Extract the (X, Y) coordinate from the center of the cell holding the provided text.  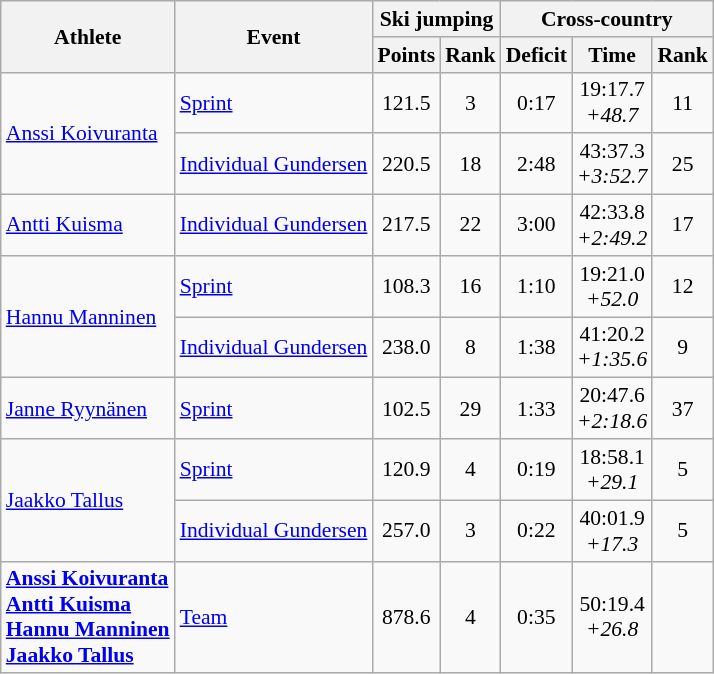
238.0 (406, 348)
0:22 (536, 530)
Anssi Koivuranta (88, 133)
120.9 (406, 470)
Cross-country (607, 19)
Anssi KoivurantaAntti KuismaHannu ManninenJaakko Tallus (88, 617)
1:38 (536, 348)
17 (682, 226)
50:19.4 +26.8 (612, 617)
0:35 (536, 617)
108.3 (406, 286)
0:19 (536, 470)
12 (682, 286)
Jaakko Tallus (88, 500)
878.6 (406, 617)
9 (682, 348)
102.5 (406, 408)
20:47.6 +2:18.6 (612, 408)
Points (406, 55)
Antti Kuisma (88, 226)
220.5 (406, 164)
40:01.9 +17.3 (612, 530)
Athlete (88, 36)
217.5 (406, 226)
11 (682, 102)
Hannu Manninen (88, 317)
41:20.2 +1:35.6 (612, 348)
257.0 (406, 530)
2:48 (536, 164)
19:21.0 +52.0 (612, 286)
Janne Ryynänen (88, 408)
25 (682, 164)
22 (470, 226)
29 (470, 408)
8 (470, 348)
19:17.7 +48.7 (612, 102)
18 (470, 164)
42:33.8 +2:49.2 (612, 226)
1:10 (536, 286)
Team (274, 617)
121.5 (406, 102)
Event (274, 36)
3:00 (536, 226)
Deficit (536, 55)
Time (612, 55)
0:17 (536, 102)
Ski jumping (436, 19)
1:33 (536, 408)
18:58.1 +29.1 (612, 470)
16 (470, 286)
37 (682, 408)
43:37.3 +3:52.7 (612, 164)
